Output the [x, y] coordinate of the center of the cell containing the given text.  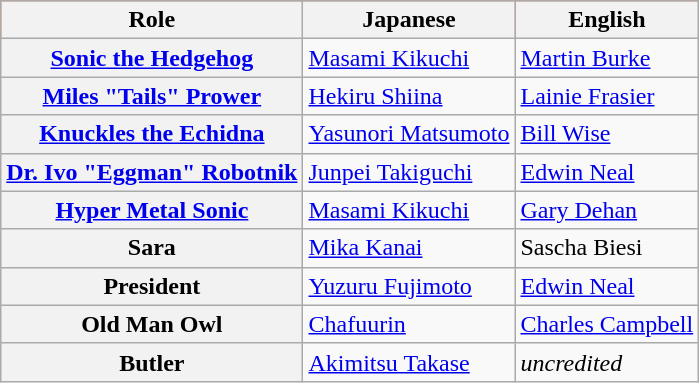
Knuckles the Echidna [152, 134]
Gary Dehan [607, 210]
Old Man Owl [152, 324]
Sonic the Hedgehog [152, 58]
Hyper Metal Sonic [152, 210]
Yasunori Matsumoto [409, 134]
Junpei Takiguchi [409, 172]
Lainie Frasier [607, 96]
Akimitsu Takase [409, 362]
Mika Kanai [409, 248]
Chafuurin [409, 324]
Bill Wise [607, 134]
Role [152, 20]
English [607, 20]
Yuzuru Fujimoto [409, 286]
Martin Burke [607, 58]
Miles "Tails" Prower [152, 96]
Hekiru Shiina [409, 96]
Sascha Biesi [607, 248]
Charles Campbell [607, 324]
Dr. Ivo "Eggman" Robotnik [152, 172]
President [152, 286]
Butler [152, 362]
Sara [152, 248]
uncredited [607, 362]
Japanese [409, 20]
